For the text-containing cell, return its midpoint in [x, y] coordinate format. 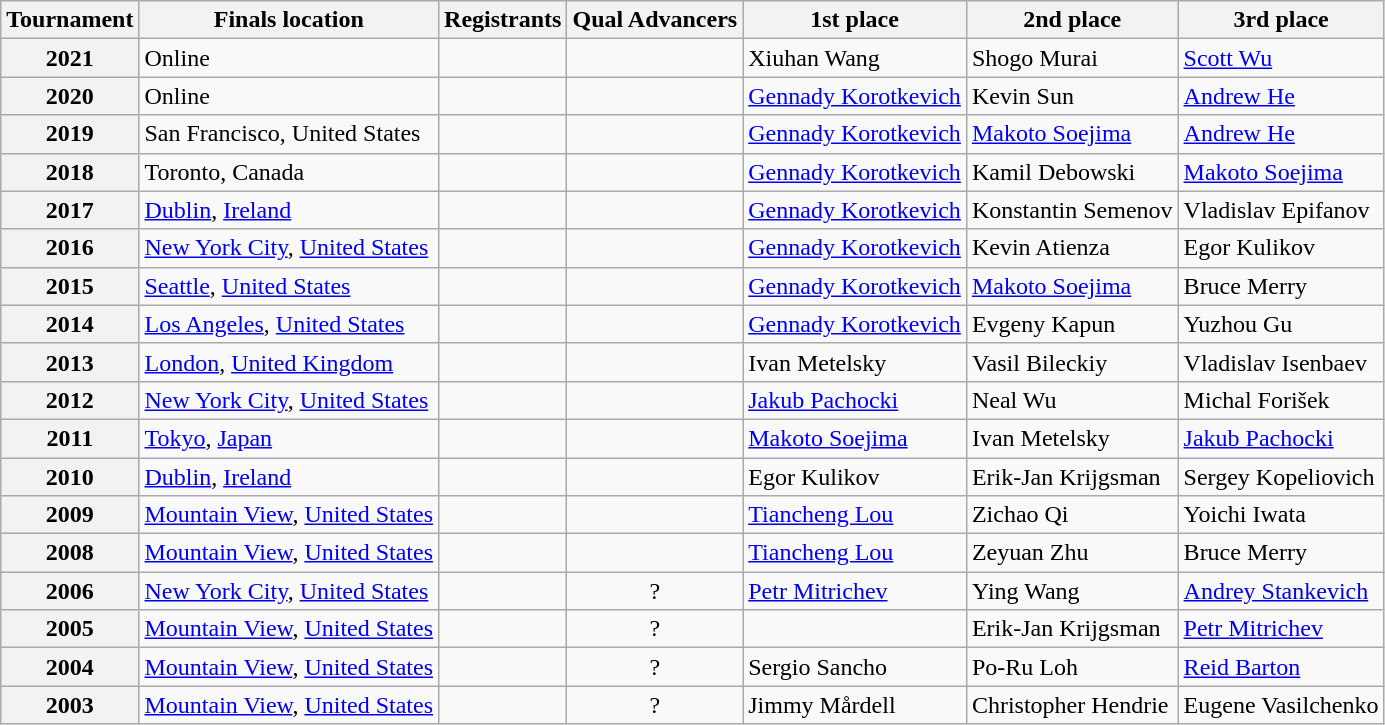
2021 [70, 58]
Tokyo, Japan [289, 438]
Sergey Kopeliovich [1281, 477]
2012 [70, 400]
2004 [70, 667]
Jimmy Mårdell [855, 705]
Yuzhou Gu [1281, 324]
2020 [70, 96]
2008 [70, 553]
Vasil Bileckiy [1072, 362]
Ying Wang [1072, 591]
2003 [70, 705]
Shogo Murai [1072, 58]
San Francisco, United States [289, 134]
London, United Kingdom [289, 362]
Andrey Stankevich [1281, 591]
Sergio Sancho [855, 667]
Neal Wu [1072, 400]
Zeyuan Zhu [1072, 553]
2011 [70, 438]
Reid Barton [1281, 667]
2005 [70, 629]
2010 [70, 477]
Scott Wu [1281, 58]
2016 [70, 248]
Yoichi Iwata [1281, 515]
2006 [70, 591]
Tournament [70, 20]
2017 [70, 210]
2nd place [1072, 20]
Po-Ru Loh [1072, 667]
Evgeny Kapun [1072, 324]
Xiuhan Wang [855, 58]
Seattle, United States [289, 286]
3rd place [1281, 20]
Kamil Debowski [1072, 172]
2015 [70, 286]
Eugene Vasilchenko [1281, 705]
Finals location [289, 20]
Kevin Atienza [1072, 248]
2019 [70, 134]
Vladislav Epifanov [1281, 210]
Toronto, Canada [289, 172]
Konstantin Semenov [1072, 210]
2014 [70, 324]
Los Angeles, United States [289, 324]
2013 [70, 362]
Christopher Hendrie [1072, 705]
1st place [855, 20]
Kevin Sun [1072, 96]
Zichao Qi [1072, 515]
Michal Forišek [1281, 400]
2009 [70, 515]
Qual Advancers [655, 20]
Vladislav Isenbaev [1281, 362]
2018 [70, 172]
Registrants [503, 20]
